Scan for the cell matching the given text and deliver its [x, y] coordinate at center. 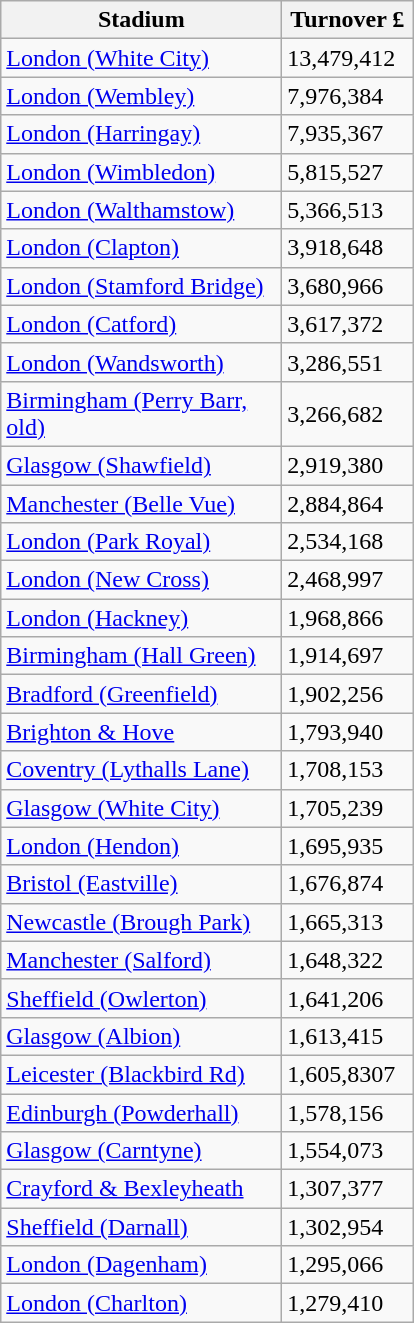
Newcastle (Brough Park) [142, 922]
2,468,997 [348, 580]
Manchester (Salford) [142, 960]
1,968,866 [348, 618]
1,648,322 [348, 960]
2,534,168 [348, 542]
London (New Cross) [142, 580]
2,884,864 [348, 503]
Edinburgh (Powderhall) [142, 1113]
1,279,410 [348, 1303]
London (White City) [142, 58]
13,479,412 [348, 58]
1,605,8307 [348, 1074]
1,902,256 [348, 694]
Sheffield (Darnall) [142, 1227]
Turnover £ [348, 20]
2,919,380 [348, 465]
London (Park Royal) [142, 542]
London (Harringay) [142, 134]
1,708,153 [348, 770]
1,665,313 [348, 922]
1,705,239 [348, 808]
London (Charlton) [142, 1303]
5,366,513 [348, 210]
Crayford & Bexleyheath [142, 1189]
1,554,073 [348, 1151]
London (Stamford Bridge) [142, 286]
London (Clapton) [142, 248]
London (Hackney) [142, 618]
Brighton & Hove [142, 732]
Coventry (Lythalls Lane) [142, 770]
1,914,697 [348, 656]
1,307,377 [348, 1189]
Leicester (Blackbird Rd) [142, 1074]
7,976,384 [348, 96]
7,935,367 [348, 134]
London (Wandsworth) [142, 362]
London (Wimbledon) [142, 172]
3,286,551 [348, 362]
Birmingham (Perry Barr, old) [142, 414]
London (Walthamstow) [142, 210]
Bradford (Greenfield) [142, 694]
1,302,954 [348, 1227]
London (Catford) [142, 324]
3,680,966 [348, 286]
1,641,206 [348, 998]
Glasgow (White City) [142, 808]
London (Dagenham) [142, 1265]
Stadium [142, 20]
3,617,372 [348, 324]
Bristol (Eastville) [142, 884]
3,918,648 [348, 248]
Glasgow (Carntyne) [142, 1151]
1,578,156 [348, 1113]
1,793,940 [348, 732]
London (Wembley) [142, 96]
Glasgow (Shawfield) [142, 465]
1,695,935 [348, 846]
Sheffield (Owlerton) [142, 998]
Birmingham (Hall Green) [142, 656]
Manchester (Belle Vue) [142, 503]
1,295,066 [348, 1265]
London (Hendon) [142, 846]
1,676,874 [348, 884]
Glasgow (Albion) [142, 1036]
5,815,527 [348, 172]
1,613,415 [348, 1036]
3,266,682 [348, 414]
